Locate the cell with the specified text and output its [X, Y] center coordinate. 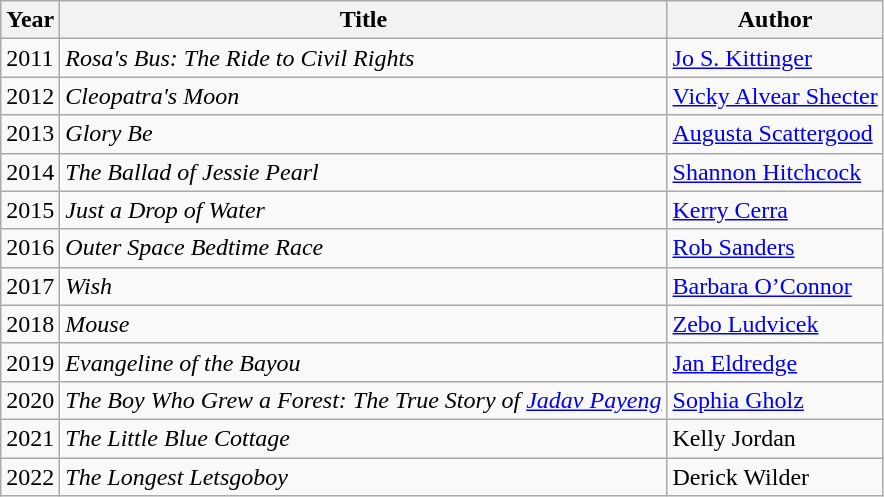
Shannon Hitchcock [775, 172]
Mouse [364, 324]
Cleopatra's Moon [364, 96]
Wish [364, 286]
2022 [30, 477]
2012 [30, 96]
2016 [30, 248]
The Little Blue Cottage [364, 438]
Title [364, 20]
2018 [30, 324]
Kerry Cerra [775, 210]
Sophia Gholz [775, 400]
Year [30, 20]
2020 [30, 400]
Glory Be [364, 134]
Barbara O’Connor [775, 286]
Jo S. Kittinger [775, 58]
2011 [30, 58]
Evangeline of the Bayou [364, 362]
Augusta Scattergood [775, 134]
Zebo Ludvicek [775, 324]
Rosa's Bus: The Ride to Civil Rights [364, 58]
Kelly Jordan [775, 438]
The Ballad of Jessie Pearl [364, 172]
Vicky Alvear Shecter [775, 96]
The Boy Who Grew a Forest: The True Story of Jadav Payeng [364, 400]
The Longest Letsgoboy [364, 477]
2017 [30, 286]
Derick Wilder [775, 477]
2015 [30, 210]
Just a Drop of Water [364, 210]
2014 [30, 172]
2021 [30, 438]
Jan Eldredge [775, 362]
2013 [30, 134]
Author [775, 20]
Rob Sanders [775, 248]
2019 [30, 362]
Outer Space Bedtime Race [364, 248]
